Locate the cell with the specified text and output its (X, Y) center coordinate. 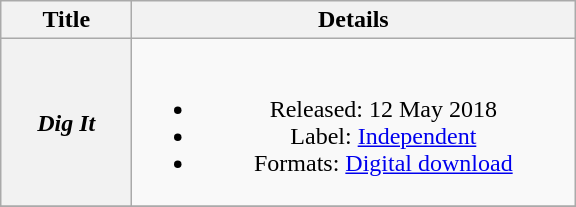
Title (66, 20)
Dig It (66, 122)
Details (354, 20)
Released: 12 May 2018Label: IndependentFormats: Digital download (354, 122)
